Extract the (x, y) coordinate from the center of the cell holding the provided text.  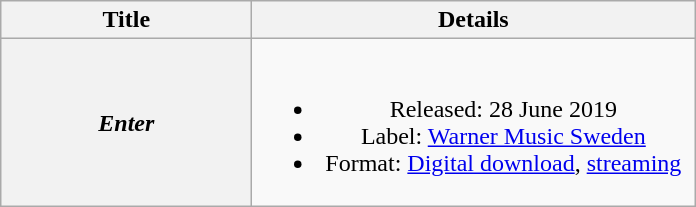
Details (474, 20)
Enter (126, 122)
Title (126, 20)
Released: 28 June 2019Label: Warner Music SwedenFormat: Digital download, streaming (474, 122)
